Pinpoint the cell where the given text exists, returning its [X, Y] midpoint coordinate. 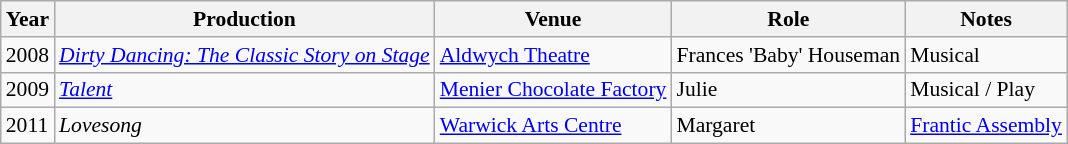
Frances 'Baby' Houseman [788, 55]
Notes [986, 19]
Margaret [788, 126]
Dirty Dancing: The Classic Story on Stage [244, 55]
2008 [28, 55]
Talent [244, 90]
Lovesong [244, 126]
2009 [28, 90]
Menier Chocolate Factory [554, 90]
Aldwych Theatre [554, 55]
Venue [554, 19]
Role [788, 19]
2011 [28, 126]
Production [244, 19]
Frantic Assembly [986, 126]
Musical [986, 55]
Year [28, 19]
Musical / Play [986, 90]
Warwick Arts Centre [554, 126]
Julie [788, 90]
